Scan for the cell matching the given text and deliver its (x, y) coordinate at center. 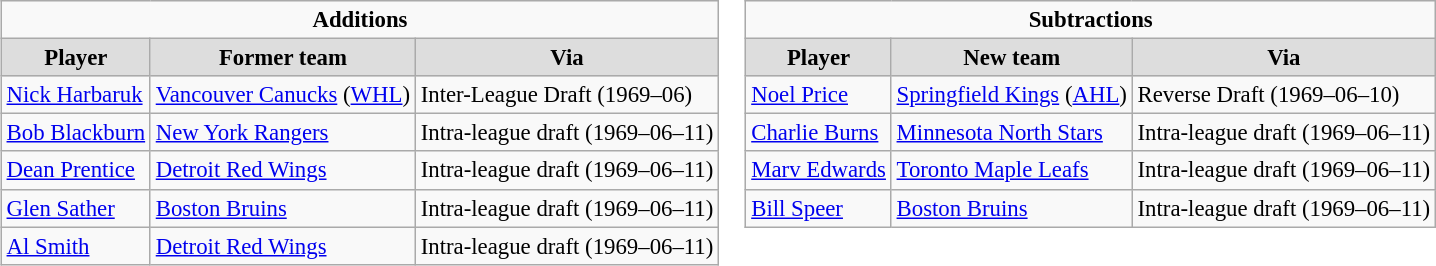
Reverse Draft (1969–06–10) (1284, 95)
Noel Price (818, 95)
Vancouver Canucks (WHL) (282, 95)
Al Smith (76, 246)
Toronto Maple Leafs (1012, 170)
Dean Prentice (76, 170)
Glen Sather (76, 208)
Charlie Burns (818, 133)
Bill Speer (818, 208)
Inter-League Draft (1969–06) (566, 95)
Bob Blackburn (76, 133)
New York Rangers (282, 133)
Marv Edwards (818, 170)
Nick Harbaruk (76, 95)
Minnesota North Stars (1012, 133)
Subtractions (1091, 20)
New team (1012, 58)
Former team (282, 58)
Additions (360, 20)
Springfield Kings (AHL) (1012, 95)
